Detect which cell encompasses the target text, then output its (X, Y) center coordinate. 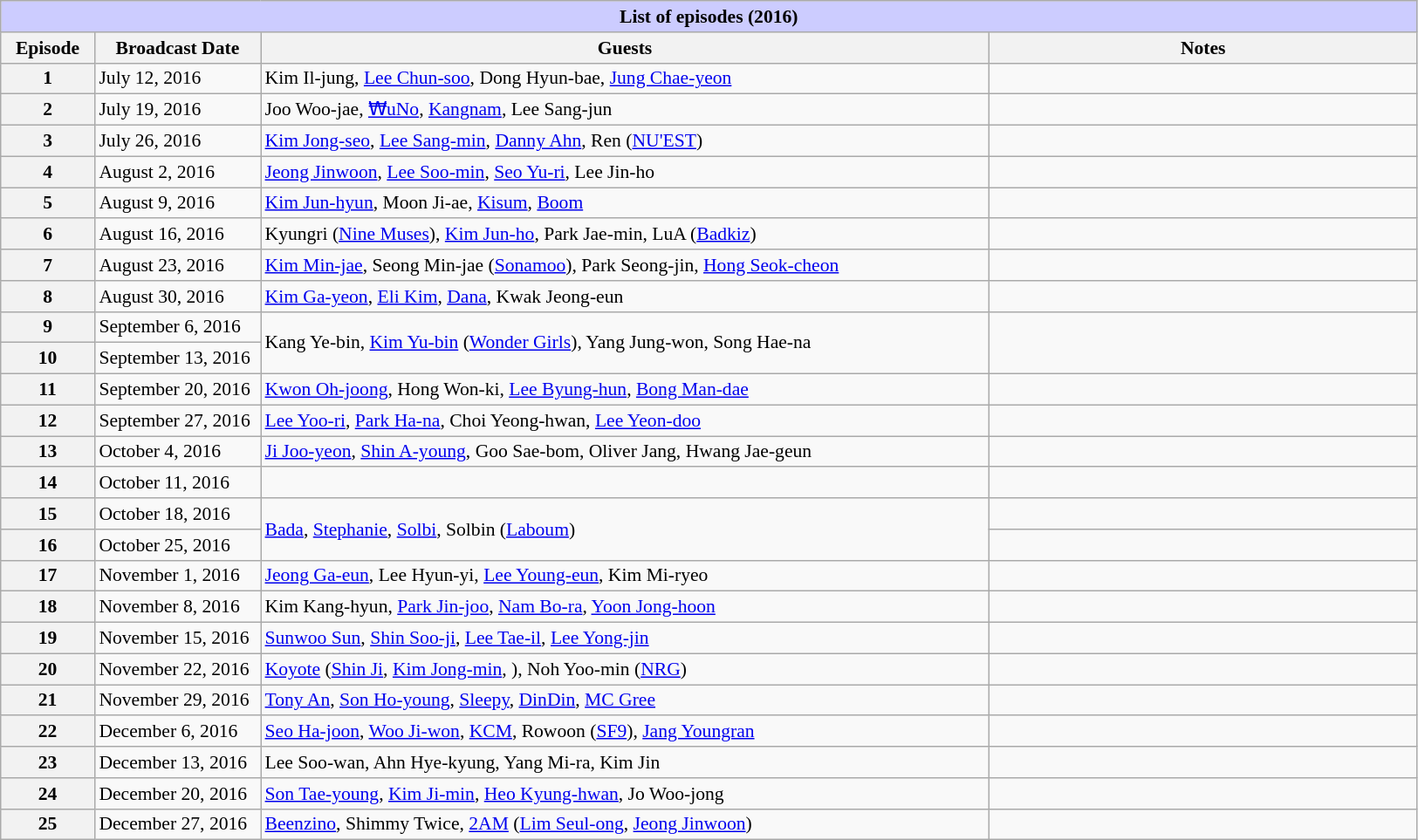
December 27, 2016 (177, 824)
Episode (48, 48)
Kim Il-jung, Lee Chun-soo, Dong Hyun-bae, Jung Chae-yeon (625, 79)
Bada, Stephanie, Solbi, Solbin (Laboum) (625, 529)
October 25, 2016 (177, 545)
Kim Jong-seo, Lee Sang-min, Danny Ahn, Ren (NU'EST) (625, 141)
December 20, 2016 (177, 794)
Tony An, Son Ho-young, Sleepy, DinDin, MC Gree (625, 700)
Lee Soo-wan, Ahn Hye-kyung, Yang Mi-ra, Kim Jin (625, 762)
December 13, 2016 (177, 762)
4 (48, 172)
Joo Woo-jae, ₩uNo, Kangnam, Lee Sang-jun (625, 110)
October 4, 2016 (177, 452)
17 (48, 576)
12 (48, 420)
October 18, 2016 (177, 514)
November 15, 2016 (177, 639)
September 13, 2016 (177, 359)
Notes (1203, 48)
14 (48, 483)
August 23, 2016 (177, 265)
September 27, 2016 (177, 420)
1 (48, 79)
Jeong Ga-eun, Lee Hyun-yi, Lee Young-eun, Kim Mi-ryeo (625, 576)
23 (48, 762)
August 9, 2016 (177, 203)
8 (48, 297)
Guests (625, 48)
November 1, 2016 (177, 576)
Beenzino, Shimmy Twice, 2AM (Lim Seul-ong, Jeong Jinwoon) (625, 824)
November 22, 2016 (177, 669)
15 (48, 514)
5 (48, 203)
Koyote (Shin Ji, Kim Jong-min, ), Noh Yoo-min (NRG) (625, 669)
Jeong Jinwoon, Lee Soo-min, Seo Yu-ri, Lee Jin-ho (625, 172)
July 26, 2016 (177, 141)
13 (48, 452)
Broadcast Date (177, 48)
7 (48, 265)
20 (48, 669)
22 (48, 732)
Lee Yoo-ri, Park Ha-na, Choi Yeong-hwan, Lee Yeon-doo (625, 420)
25 (48, 824)
18 (48, 607)
Ji Joo-yeon, Shin A-young, Goo Sae-bom, Oliver Jang, Hwang Jae-geun (625, 452)
6 (48, 235)
24 (48, 794)
November 8, 2016 (177, 607)
August 30, 2016 (177, 297)
9 (48, 327)
19 (48, 639)
December 6, 2016 (177, 732)
Sunwoo Sun, Shin Soo-ji, Lee Tae-il, Lee Yong-jin (625, 639)
September 20, 2016 (177, 390)
October 11, 2016 (177, 483)
Kang Ye-bin, Kim Yu-bin (Wonder Girls), Yang Jung-won, Song Hae-na (625, 342)
21 (48, 700)
List of episodes (2016) (709, 17)
July 12, 2016 (177, 79)
3 (48, 141)
Kim Jun-hyun, Moon Ji-ae, Kisum, Boom (625, 203)
11 (48, 390)
Kwon Oh-joong, Hong Won-ki, Lee Byung-hun, Bong Man-dae (625, 390)
September 6, 2016 (177, 327)
2 (48, 110)
July 19, 2016 (177, 110)
Kim Min-jae, Seong Min-jae (Sonamoo), Park Seong-jin, Hong Seok-cheon (625, 265)
November 29, 2016 (177, 700)
Kim Ga-yeon, Eli Kim, Dana, Kwak Jeong-eun (625, 297)
16 (48, 545)
Seo Ha-joon, Woo Ji-won, KCM, Rowoon (SF9), Jang Youngran (625, 732)
10 (48, 359)
August 2, 2016 (177, 172)
Son Tae-young, Kim Ji-min, Heo Kyung-hwan, Jo Woo-jong (625, 794)
Kim Kang-hyun, Park Jin-joo, Nam Bo-ra, Yoon Jong-hoon (625, 607)
August 16, 2016 (177, 235)
Kyungri (Nine Muses), Kim Jun-ho, Park Jae-min, LuA (Badkiz) (625, 235)
